Provide the [x, y] coordinate of the cell's center where the given text is located.  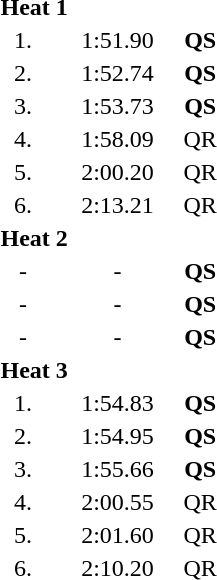
2:00.55 [118, 502]
1:52.74 [118, 73]
2:00.20 [118, 172]
1:58.09 [118, 139]
1:54.83 [118, 403]
1:55.66 [118, 469]
1:53.73 [118, 106]
2:01.60 [118, 535]
1:51.90 [118, 40]
1:54.95 [118, 436]
2:13.21 [118, 205]
